Scan for the cell matching the given text and deliver its (X, Y) coordinate at center. 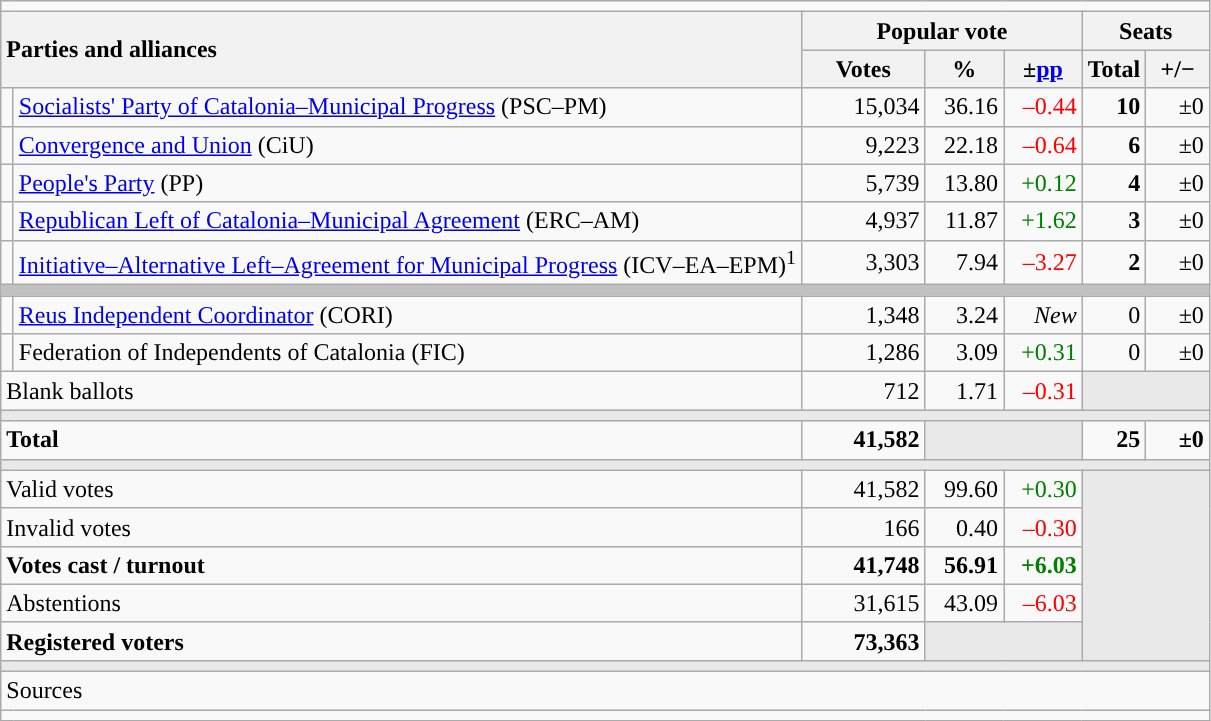
New (1044, 315)
Votes cast / turnout (402, 565)
–3.27 (1044, 262)
41,748 (864, 565)
166 (864, 527)
Seats (1146, 31)
43.09 (964, 603)
1,348 (864, 315)
–0.30 (1044, 527)
1,286 (864, 353)
Federation of Independents of Catalonia (FIC) (407, 353)
±pp (1044, 69)
Republican Left of Catalonia–Municipal Agreement (ERC–AM) (407, 221)
+/− (1178, 69)
3.24 (964, 315)
10 (1114, 107)
Initiative–Alternative Left–Agreement for Municipal Progress (ICV–EA–EPM)1 (407, 262)
+1.62 (1044, 221)
3 (1114, 221)
6 (1114, 145)
36.16 (964, 107)
Socialists' Party of Catalonia–Municipal Progress (PSC–PM) (407, 107)
+6.03 (1044, 565)
2 (1114, 262)
–0.31 (1044, 391)
15,034 (864, 107)
–0.44 (1044, 107)
3,303 (864, 262)
Blank ballots (402, 391)
25 (1114, 440)
3.09 (964, 353)
0.40 (964, 527)
Abstentions (402, 603)
Convergence and Union (CiU) (407, 145)
31,615 (864, 603)
99.60 (964, 489)
–0.64 (1044, 145)
5,739 (864, 183)
73,363 (864, 641)
+0.30 (1044, 489)
9,223 (864, 145)
1.71 (964, 391)
+0.31 (1044, 353)
7.94 (964, 262)
Sources (606, 691)
Votes (864, 69)
22.18 (964, 145)
Invalid votes (402, 527)
Valid votes (402, 489)
% (964, 69)
+0.12 (1044, 183)
13.80 (964, 183)
4 (1114, 183)
4,937 (864, 221)
Popular vote (942, 31)
Parties and alliances (402, 50)
People's Party (PP) (407, 183)
56.91 (964, 565)
712 (864, 391)
–6.03 (1044, 603)
11.87 (964, 221)
Registered voters (402, 641)
Reus Independent Coordinator (CORI) (407, 315)
